For the text-containing cell, return its midpoint in (X, Y) coordinate format. 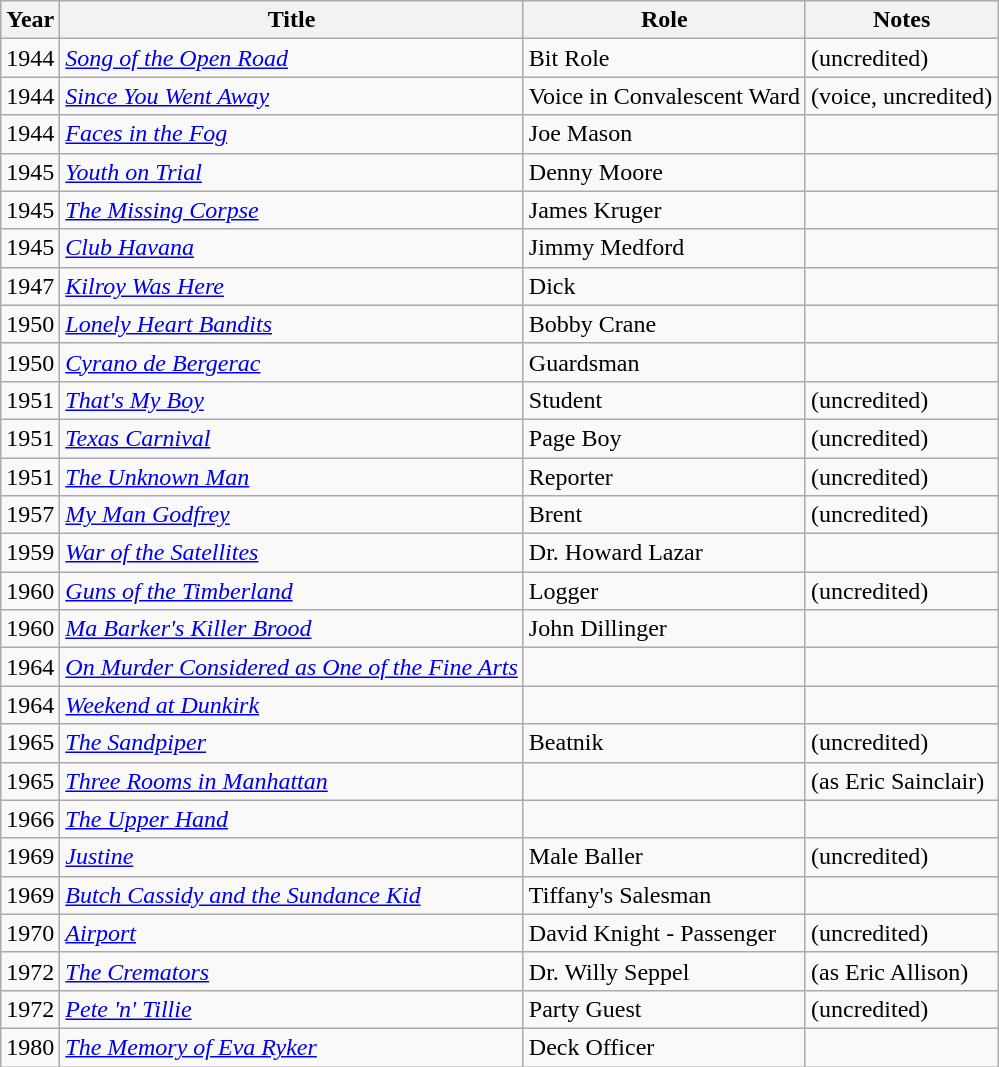
Club Havana (292, 248)
Weekend at Dunkirk (292, 705)
On Murder Considered as One of the Fine Arts (292, 667)
Joe Mason (664, 134)
The Unknown Man (292, 477)
Logger (664, 591)
(as Eric Allison) (901, 971)
Role (664, 20)
Denny Moore (664, 172)
Bobby Crane (664, 324)
Dick (664, 286)
Since You Went Away (292, 96)
Youth on Trial (292, 172)
Song of the Open Road (292, 58)
Lonely Heart Bandits (292, 324)
The Cremators (292, 971)
Dr. Howard Lazar (664, 553)
John Dillinger (664, 629)
Year (30, 20)
(voice, uncredited) (901, 96)
Title (292, 20)
Party Guest (664, 1009)
Airport (292, 933)
Deck Officer (664, 1047)
Male Baller (664, 857)
Student (664, 400)
Guns of the Timberland (292, 591)
Bit Role (664, 58)
Texas Carnival (292, 438)
Guardsman (664, 362)
Beatnik (664, 743)
Page Boy (664, 438)
The Memory of Eva Ryker (292, 1047)
Jimmy Medford (664, 248)
That's My Boy (292, 400)
Three Rooms in Manhattan (292, 781)
David Knight - Passenger (664, 933)
My Man Godfrey (292, 515)
James Kruger (664, 210)
War of the Satellites (292, 553)
Dr. Willy Seppel (664, 971)
Cyrano de Bergerac (292, 362)
Pete 'n' Tillie (292, 1009)
The Missing Corpse (292, 210)
Tiffany's Salesman (664, 895)
1947 (30, 286)
The Upper Hand (292, 819)
1980 (30, 1047)
Ma Barker's Killer Brood (292, 629)
1970 (30, 933)
Faces in the Fog (292, 134)
Justine (292, 857)
1959 (30, 553)
Butch Cassidy and the Sundance Kid (292, 895)
Voice in Convalescent Ward (664, 96)
Brent (664, 515)
Kilroy Was Here (292, 286)
1966 (30, 819)
(as Eric Sainclair) (901, 781)
1957 (30, 515)
The Sandpiper (292, 743)
Reporter (664, 477)
Notes (901, 20)
